Search for the cell housing the specified text and yield its (X, Y) center coordinate. 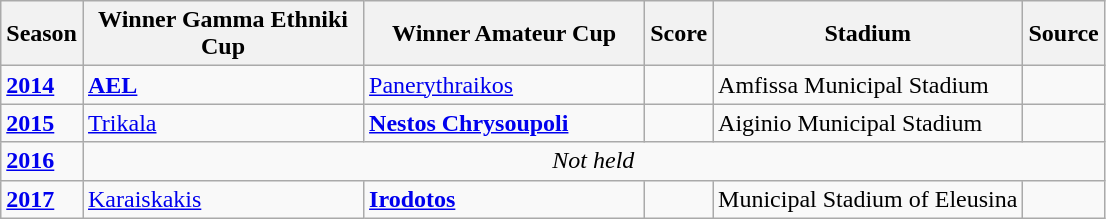
Season (42, 34)
Karaiskakis (222, 199)
AEL (222, 85)
2017 (42, 199)
Amfissa Municipal Stadium (868, 85)
Irodotos (504, 199)
2014 (42, 85)
Score (679, 34)
Trikala (222, 123)
Winner Gamma Ethniki Cup (222, 34)
Panerythraikos (504, 85)
2016 (42, 161)
Nestos Chrysoupoli (504, 123)
Stadium (868, 34)
Winner Amateur Cup (504, 34)
Not held (593, 161)
2015 (42, 123)
Aiginio Municipal Stadium (868, 123)
Municipal Stadium of Eleusina (868, 199)
Source (1064, 34)
